Pinpoint the cell where the given text exists, returning its (x, y) midpoint coordinate. 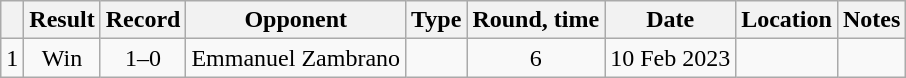
Record (143, 20)
Result (62, 20)
Win (62, 58)
Location (787, 20)
Round, time (536, 20)
Opponent (296, 20)
10 Feb 2023 (670, 58)
6 (536, 58)
Emmanuel Zambrano (296, 58)
Date (670, 20)
1–0 (143, 58)
Type (436, 20)
1 (12, 58)
Notes (871, 20)
